Search for the cell housing the specified text and yield its [x, y] center coordinate. 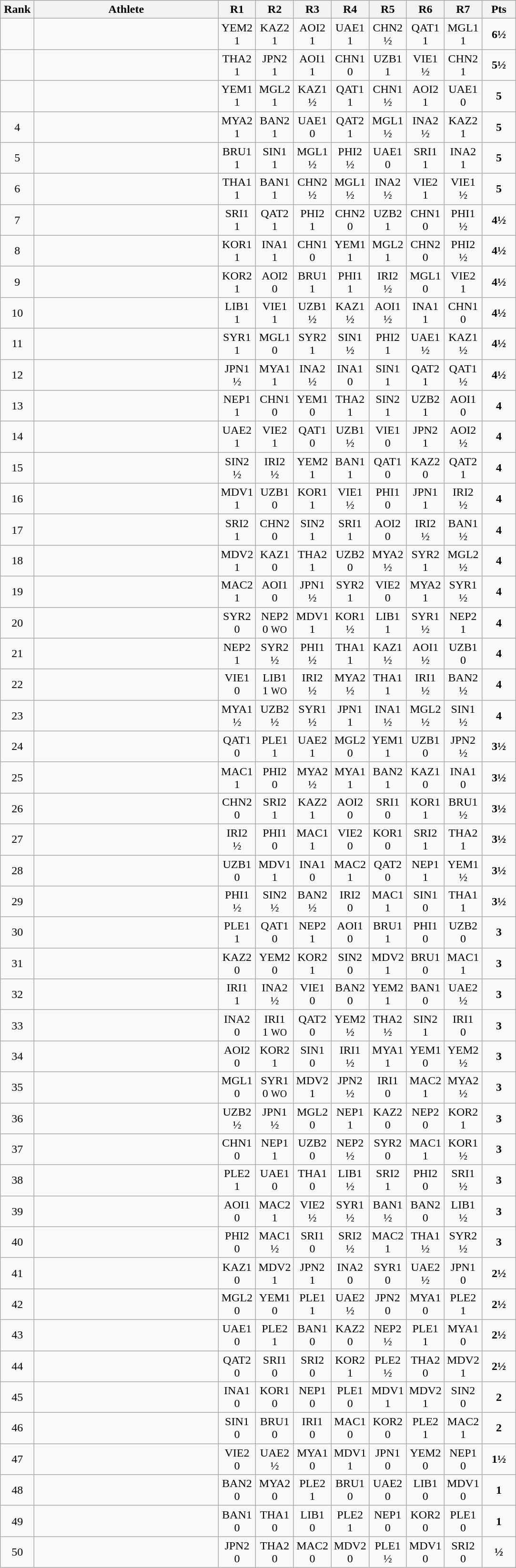
MYA1½ [237, 715]
40 [17, 1242]
28 [17, 870]
38 [17, 1180]
AOI11 [313, 65]
24 [17, 747]
17 [17, 529]
MAC20 [313, 1552]
16 [17, 499]
37 [17, 1149]
CHN21 [463, 65]
34 [17, 1056]
NEP20 WO [274, 623]
30 [17, 932]
SYR10 WO [274, 1088]
1½ [498, 1459]
14 [17, 437]
42 [17, 1304]
15 [17, 468]
26 [17, 809]
32 [17, 994]
35 [17, 1088]
THA1½ [425, 1242]
SRI1½ [463, 1180]
29 [17, 902]
19 [17, 591]
VIE11 [274, 312]
INA21 [463, 158]
49 [17, 1521]
IRI20 [350, 902]
5½ [498, 65]
MYA20 [274, 1490]
LIB11 WO [274, 685]
12 [17, 374]
8 [17, 250]
47 [17, 1459]
IRI11 WO [274, 1026]
50 [17, 1552]
UAE20 [388, 1490]
BRU1½ [463, 809]
46 [17, 1428]
PHI11 [350, 282]
½ [498, 1552]
VIE2½ [313, 1211]
Pts [498, 10]
SYR10 [388, 1273]
AOI2½ [463, 437]
SYR11 [237, 344]
UAE1½ [425, 344]
IRI11 [237, 994]
MAC10 [350, 1428]
CHN1½ [388, 96]
YEM1½ [463, 870]
UZB11 [388, 65]
NEP20 [425, 1118]
27 [17, 839]
MGL11 [463, 34]
MDV20 [350, 1552]
13 [17, 406]
44 [17, 1366]
PLE2½ [388, 1366]
31 [17, 964]
INA1½ [388, 715]
45 [17, 1397]
R4 [350, 10]
41 [17, 1273]
22 [17, 685]
11 [17, 344]
36 [17, 1118]
R7 [463, 10]
Athlete [126, 10]
THA2½ [388, 1026]
R5 [388, 10]
R1 [237, 10]
Rank [17, 10]
33 [17, 1026]
10 [17, 312]
6½ [498, 34]
SRI2½ [350, 1242]
18 [17, 561]
7 [17, 220]
43 [17, 1335]
R3 [313, 10]
UAE11 [350, 34]
20 [17, 623]
48 [17, 1490]
R6 [425, 10]
21 [17, 653]
6 [17, 189]
R2 [274, 10]
PLE1½ [388, 1552]
QAT1½ [463, 374]
9 [17, 282]
39 [17, 1211]
23 [17, 715]
25 [17, 777]
MAC1½ [274, 1242]
